Find where the given text appears and provide that cell's center as (X, Y) coordinate. 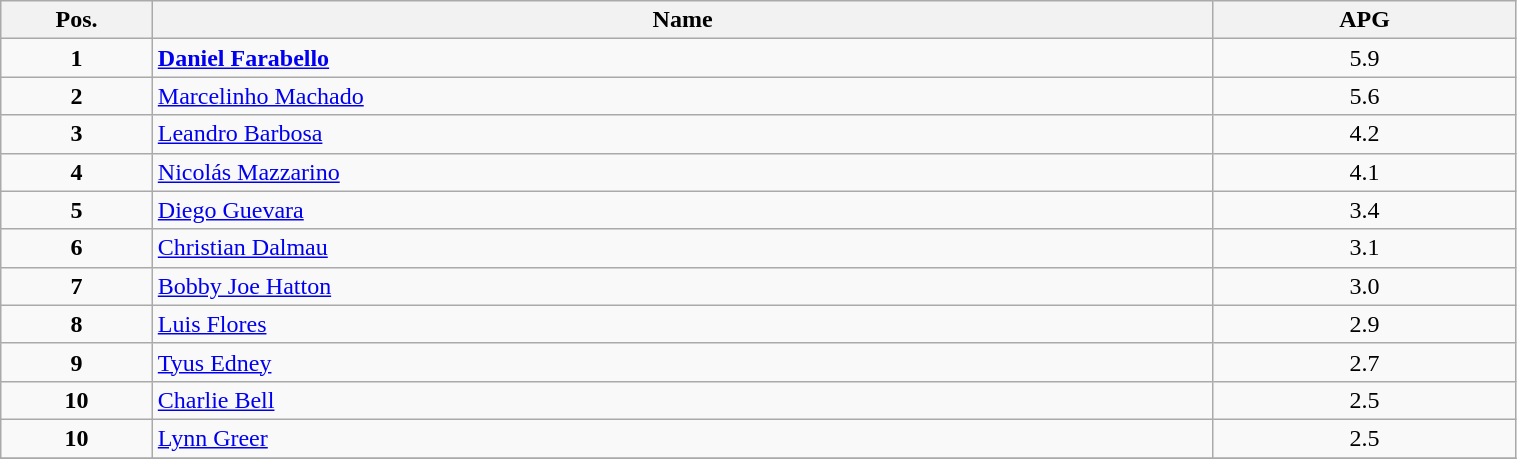
Bobby Joe Hatton (682, 286)
7 (77, 286)
8 (77, 324)
9 (77, 362)
4 (77, 172)
4.2 (1364, 134)
3.1 (1364, 248)
Luis Flores (682, 324)
2 (77, 96)
Christian Dalmau (682, 248)
2.7 (1364, 362)
6 (77, 248)
Diego Guevara (682, 210)
5.6 (1364, 96)
Name (682, 20)
APG (1364, 20)
Daniel Farabello (682, 58)
Leandro Barbosa (682, 134)
3 (77, 134)
Marcelinho Machado (682, 96)
3.4 (1364, 210)
4.1 (1364, 172)
Tyus Edney (682, 362)
3.0 (1364, 286)
2.9 (1364, 324)
Lynn Greer (682, 438)
Charlie Bell (682, 400)
Pos. (77, 20)
1 (77, 58)
Nicolás Mazzarino (682, 172)
5 (77, 210)
5.9 (1364, 58)
